Provide the (x, y) coordinate of the cell's center where the given text is located.  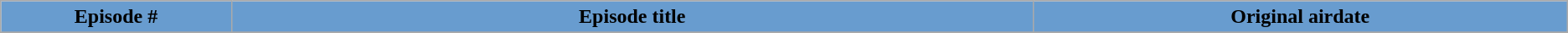
Original airdate (1300, 17)
Episode # (116, 17)
Episode title (632, 17)
